Output the (X, Y) coordinate of the center of the cell containing the given text.  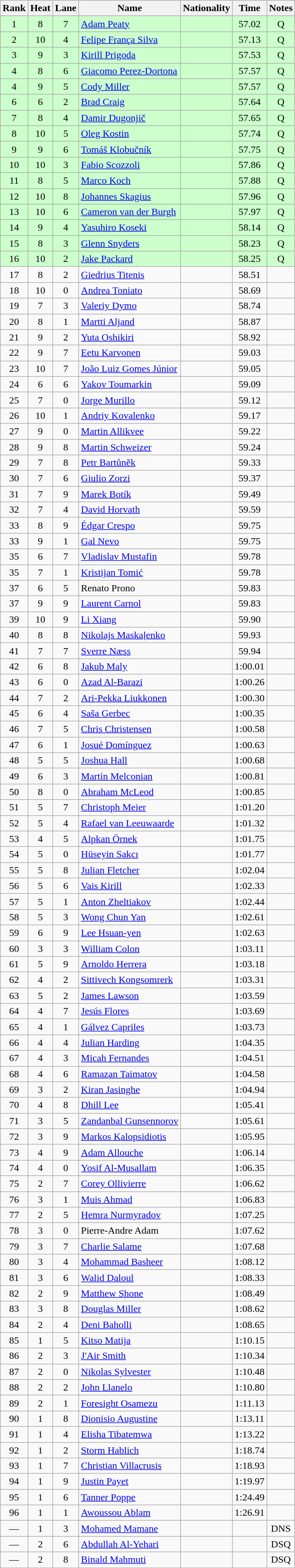
57.96 (250, 196)
Cameron van der Burgh (130, 212)
Vais Kirill (130, 886)
1:03.59 (250, 996)
1:18.74 (250, 1450)
90 (14, 1419)
77 (14, 1215)
Justin Payet (130, 1482)
50 (14, 792)
85 (14, 1340)
59.94 (250, 651)
82 (14, 1293)
1:18.93 (250, 1466)
57.86 (250, 165)
1:02.63 (250, 933)
Giacomo Perez-Dortona (130, 71)
59.22 (250, 431)
46 (14, 729)
13 (14, 212)
21 (14, 337)
94 (14, 1482)
93 (14, 1466)
1:26.91 (250, 1513)
59.17 (250, 415)
66 (14, 1043)
1:06.35 (250, 1168)
1:07.62 (250, 1231)
1:11.13 (250, 1403)
24 (14, 384)
Cody Miller (130, 86)
Muis Ahmad (130, 1199)
27 (14, 431)
57.74 (250, 133)
1:01.75 (250, 839)
Adam Allouche (130, 1152)
31 (14, 494)
26 (14, 415)
Jake Packard (130, 259)
1:13.11 (250, 1419)
19 (14, 306)
Kitso Matija (130, 1340)
Yuta Oshikiri (130, 337)
78 (14, 1231)
Jorge Murillo (130, 400)
Renato Prono (130, 588)
1:04.51 (250, 1058)
Tanner Poppe (130, 1497)
1:02.04 (250, 870)
95 (14, 1497)
James Lawson (130, 996)
58 (14, 917)
57.02 (250, 24)
92 (14, 1450)
59 (14, 933)
1:07.25 (250, 1215)
Matthew Shone (130, 1293)
1:03.31 (250, 980)
1:02.33 (250, 886)
91 (14, 1434)
41 (14, 651)
Petr Bartůněk (130, 463)
Nikolajs Maskaļenko (130, 635)
1:08.12 (250, 1262)
Time (250, 8)
1:00.63 (250, 745)
1:04.58 (250, 1074)
Marek Botík (130, 494)
45 (14, 714)
Oleg Kostin (130, 133)
Heat (40, 8)
1:24.49 (250, 1497)
14 (14, 228)
1:10.34 (250, 1356)
Yakov Toumarkin (130, 384)
48 (14, 761)
Brad Craig (130, 102)
1:00.35 (250, 714)
58.23 (250, 243)
17 (14, 275)
Marco Koch (130, 180)
Nationality (207, 8)
Édgar Crespo (130, 525)
Awoussou Ablam (130, 1513)
Abraham McLeod (130, 792)
70 (14, 1105)
59.12 (250, 400)
57.88 (250, 180)
1:00.01 (250, 666)
Kristijan Tomić (130, 572)
58.51 (250, 275)
1:00.26 (250, 682)
88 (14, 1387)
75 (14, 1183)
Nikolas Sylvester (130, 1372)
Storm Hablich (130, 1450)
Johannes Skagius (130, 196)
56 (14, 886)
Christian Villacrusis (130, 1466)
83 (14, 1309)
57.65 (250, 118)
Jakub Maly (130, 666)
59.03 (250, 353)
28 (14, 447)
Dhill Lee (130, 1105)
68 (14, 1074)
Douglas Miller (130, 1309)
1:05.95 (250, 1136)
Glenn Snyders (130, 243)
Dionisio Augustine (130, 1419)
Andriy Kovalenko (130, 415)
Name (130, 8)
59.05 (250, 369)
1:01.32 (250, 823)
58.14 (250, 228)
58.92 (250, 337)
23 (14, 369)
1:03.69 (250, 1011)
22 (14, 353)
Vladislav Mustafin (130, 557)
1:00.81 (250, 776)
Zandanbal Gunsennorov (130, 1121)
44 (14, 698)
62 (14, 980)
1:00.68 (250, 761)
42 (14, 666)
1:05.61 (250, 1121)
58.74 (250, 306)
86 (14, 1356)
Lane (66, 8)
53 (14, 839)
Yasuhiro Koseki (130, 228)
Lee Hsuan-yen (130, 933)
47 (14, 745)
20 (14, 322)
74 (14, 1168)
1:05.41 (250, 1105)
49 (14, 776)
Micah Fernandes (130, 1058)
Walid Daloul (130, 1278)
Mohammad Basheer (130, 1262)
52 (14, 823)
57.13 (250, 40)
Binald Mahmuti (130, 1560)
57.97 (250, 212)
59.37 (250, 478)
30 (14, 478)
Corey Ollivierre (130, 1183)
Kiran Jasinghe (130, 1090)
Jesús Flores (130, 1011)
12 (14, 196)
1:08.62 (250, 1309)
57 (14, 901)
Yosif Al-Musallam (130, 1168)
57.75 (250, 149)
Elisha Tibatemwa (130, 1434)
1:03.73 (250, 1027)
1:00.85 (250, 792)
61 (14, 964)
59.24 (250, 447)
89 (14, 1403)
58.69 (250, 290)
67 (14, 1058)
Pierre-Andre Adam (130, 1231)
1:19.97 (250, 1482)
Hemra Nurmyradov (130, 1215)
1:10.80 (250, 1387)
Fabio Scozzoli (130, 165)
59.90 (250, 619)
1:07.68 (250, 1246)
John Llanelo (130, 1387)
63 (14, 996)
Charlie Salame (130, 1246)
David Horvath (130, 510)
39 (14, 619)
65 (14, 1027)
Mohamed Mamane (130, 1528)
1:08.33 (250, 1278)
Chris Christensen (130, 729)
Azad Al-Barazi (130, 682)
1:10.48 (250, 1372)
1:08.49 (250, 1293)
29 (14, 463)
João Luiz Gomes Júnior (130, 369)
Li Xiang (130, 619)
1:03.18 (250, 964)
Gálvez Capriles (130, 1027)
Julian Fletcher (130, 870)
80 (14, 1262)
59.93 (250, 635)
Tomáš Klobučník (130, 149)
Abdullah Al-Yehari (130, 1544)
Ari-Pekka Liukkonen (130, 698)
58.25 (250, 259)
William Colon (130, 948)
51 (14, 807)
69 (14, 1090)
57.64 (250, 102)
Markos Kalopsidiotis (130, 1136)
76 (14, 1199)
1:00.58 (250, 729)
Arnoldo Herrera (130, 964)
71 (14, 1121)
Saša Gerbec (130, 714)
32 (14, 510)
25 (14, 400)
DNS (281, 1528)
59.33 (250, 463)
1:13.22 (250, 1434)
59.09 (250, 384)
11 (14, 180)
40 (14, 635)
55 (14, 870)
1:02.44 (250, 901)
Sittivech Kongsomrerk (130, 980)
15 (14, 243)
87 (14, 1372)
1:10.15 (250, 1340)
Adam Peaty (130, 24)
1:00.30 (250, 698)
59.59 (250, 510)
1:03.11 (250, 948)
Anton Zheltiakov (130, 901)
43 (14, 682)
Notes (281, 8)
Martin Schweizer (130, 447)
Christoph Meier (130, 807)
Hüseyin Sakcı (130, 854)
1:04.94 (250, 1090)
1:01.20 (250, 807)
Giedrius Titenis (130, 275)
Andrea Toniato (130, 290)
96 (14, 1513)
Ramazan Taimatov (130, 1074)
1:06.83 (250, 1199)
84 (14, 1325)
72 (14, 1136)
1:02.61 (250, 917)
18 (14, 290)
64 (14, 1011)
Alpkan Örnek (130, 839)
81 (14, 1278)
Joshua Hall (130, 761)
Rafael van Leeuwaarde (130, 823)
Laurent Carnol (130, 604)
1:08.65 (250, 1325)
Foresight Osamezu (130, 1403)
Gal Nevo (130, 541)
1:04.35 (250, 1043)
Kirill Prigoda (130, 55)
58.87 (250, 322)
1:06.14 (250, 1152)
Wong Chun Yan (130, 917)
54 (14, 854)
59.49 (250, 494)
J'Air Smith (130, 1356)
Deni Baholli (130, 1325)
Martin Allikvee (130, 431)
Josué Domínguez (130, 745)
57.53 (250, 55)
73 (14, 1152)
60 (14, 948)
1:06.62 (250, 1183)
Felipe França Silva (130, 40)
16 (14, 259)
1:01.77 (250, 854)
Sverre Næss (130, 651)
79 (14, 1246)
Eetu Karvonen (130, 353)
Rank (14, 8)
Martti Aljand (130, 322)
Martín Melconian (130, 776)
Giulio Zorzi (130, 478)
Damir Dugonjič (130, 118)
Julian Harding (130, 1043)
Valeriy Dymo (130, 306)
